Identify which cell holds the provided text, then report its [x, y] central coordinate. 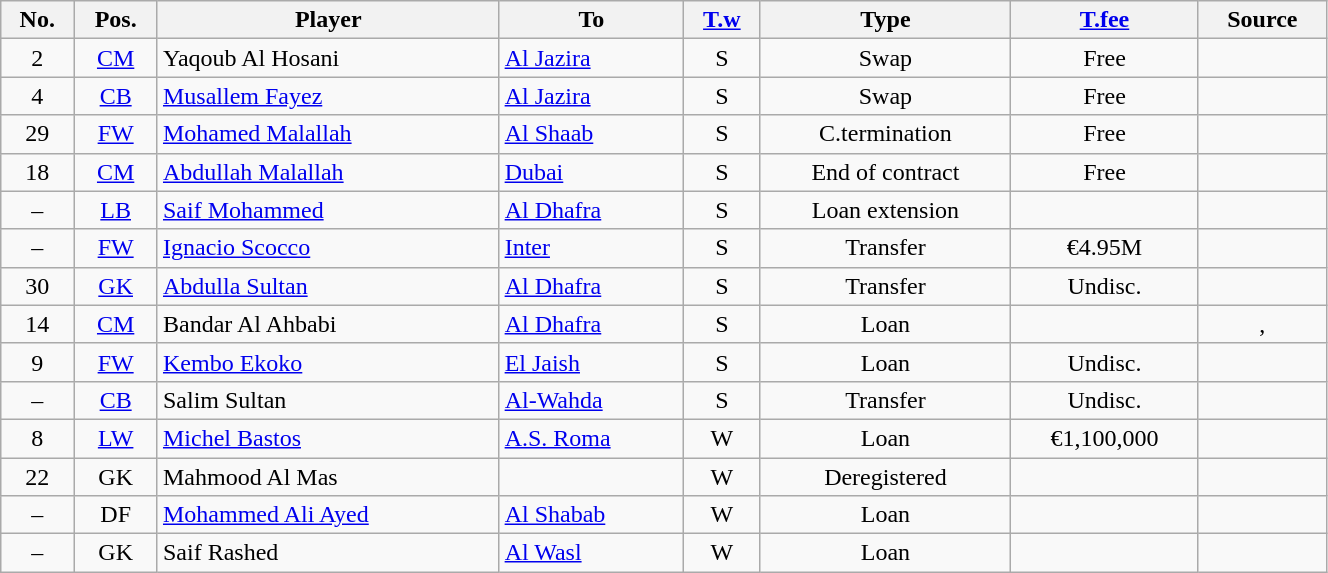
9 [38, 362]
Inter [591, 248]
8 [38, 438]
18 [38, 172]
22 [38, 477]
Type [886, 20]
Deregistered [886, 477]
C.termination [886, 134]
Saif Mohammed [328, 210]
Dubai [591, 172]
€1,100,000 [1105, 438]
Salim Sultan [328, 400]
El Jaish [591, 362]
Abdulla Sultan [328, 286]
Mohammed Ali Ayed [328, 515]
Yaqoub Al Hosani [328, 58]
End of contract [886, 172]
Abdullah Malallah [328, 172]
No. [38, 20]
30 [38, 286]
Al Shaab [591, 134]
, [1262, 324]
Musallem Fayez [328, 96]
Ignacio Scocco [328, 248]
Bandar Al Ahbabi [328, 324]
LW [116, 438]
T.w [722, 20]
Kembo Ekoko [328, 362]
A.S. Roma [591, 438]
To [591, 20]
14 [38, 324]
DF [116, 515]
Michel Bastos [328, 438]
Player [328, 20]
4 [38, 96]
LB [116, 210]
T.fee [1105, 20]
2 [38, 58]
Al Wasl [591, 553]
Al Shabab [591, 515]
Al-Wahda [591, 400]
Loan extension [886, 210]
€4.95M [1105, 248]
Saif Rashed [328, 553]
Mahmood Al Mas [328, 477]
Source [1262, 20]
29 [38, 134]
Mohamed Malallah [328, 134]
Pos. [116, 20]
